Return (x, y) of the center of cell containing provided text 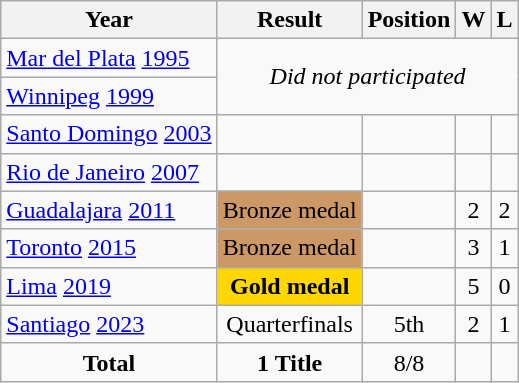
5 (474, 286)
Result (290, 20)
Total (109, 362)
Mar del Plata 1995 (109, 58)
Toronto 2015 (109, 248)
Lima 2019 (109, 286)
Did not participated (368, 77)
Santo Domingo 2003 (109, 134)
Quarterfinals (290, 324)
Year (109, 20)
3 (474, 248)
Guadalajara 2011 (109, 210)
Santiago 2023 (109, 324)
L (504, 20)
0 (504, 286)
Rio de Janeiro 2007 (109, 172)
W (474, 20)
8/8 (409, 362)
Position (409, 20)
5th (409, 324)
Gold medal (290, 286)
Winnipeg 1999 (109, 96)
1 Title (290, 362)
